Detect which cell encompasses the target text, then output its (x, y) center coordinate. 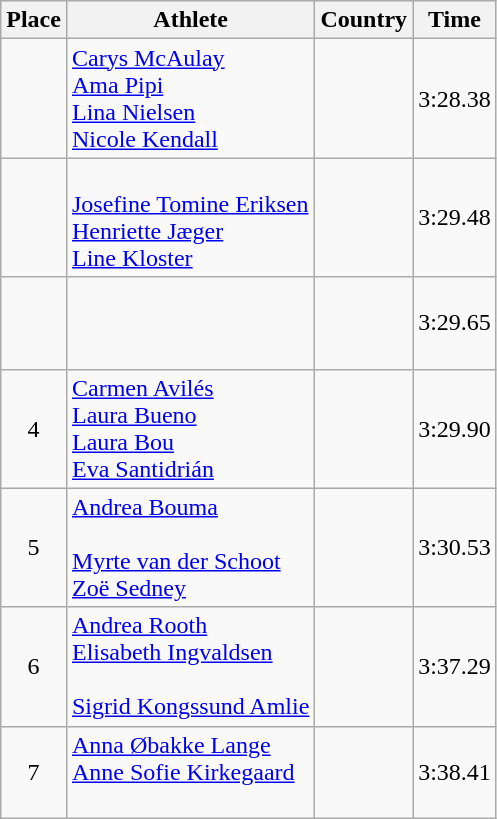
3:29.90 (455, 428)
Andrea BoumaMyrte van der SchootZoë Sedney (190, 548)
3:30.53 (455, 548)
Carys McAulayAma PipiLina NielsenNicole Kendall (190, 98)
3:28.38 (455, 98)
3:29.48 (455, 218)
5 (34, 548)
Josefine Tomine EriksenHenriette JægerLine Kloster (190, 218)
3:37.29 (455, 666)
Place (34, 20)
Country (364, 20)
Andrea RoothElisabeth IngvaldsenSigrid Kongssund Amlie (190, 666)
4 (34, 428)
7 (34, 772)
Athlete (190, 20)
3:38.41 (455, 772)
3:29.65 (455, 323)
6 (34, 666)
Carmen AvilésLaura BuenoLaura BouEva Santidrián (190, 428)
Anna Øbakke LangeAnne Sofie Kirkegaard (190, 772)
Time (455, 20)
